Scan for the cell matching the given text and deliver its (X, Y) coordinate at center. 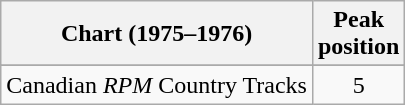
Chart (1975–1976) (157, 34)
Peakposition (358, 34)
Canadian RPM Country Tracks (157, 85)
5 (358, 85)
